Identify which cell holds the provided text, then report its [X, Y] central coordinate. 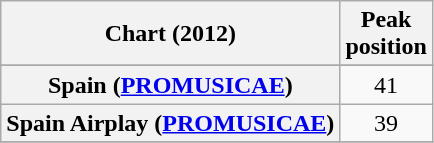
Spain Airplay (PROMUSICAE) [170, 123]
Chart (2012) [170, 34]
Spain (PROMUSICAE) [170, 85]
41 [386, 85]
39 [386, 123]
Peakposition [386, 34]
